Identify which cell holds the provided text, then report its [X, Y] central coordinate. 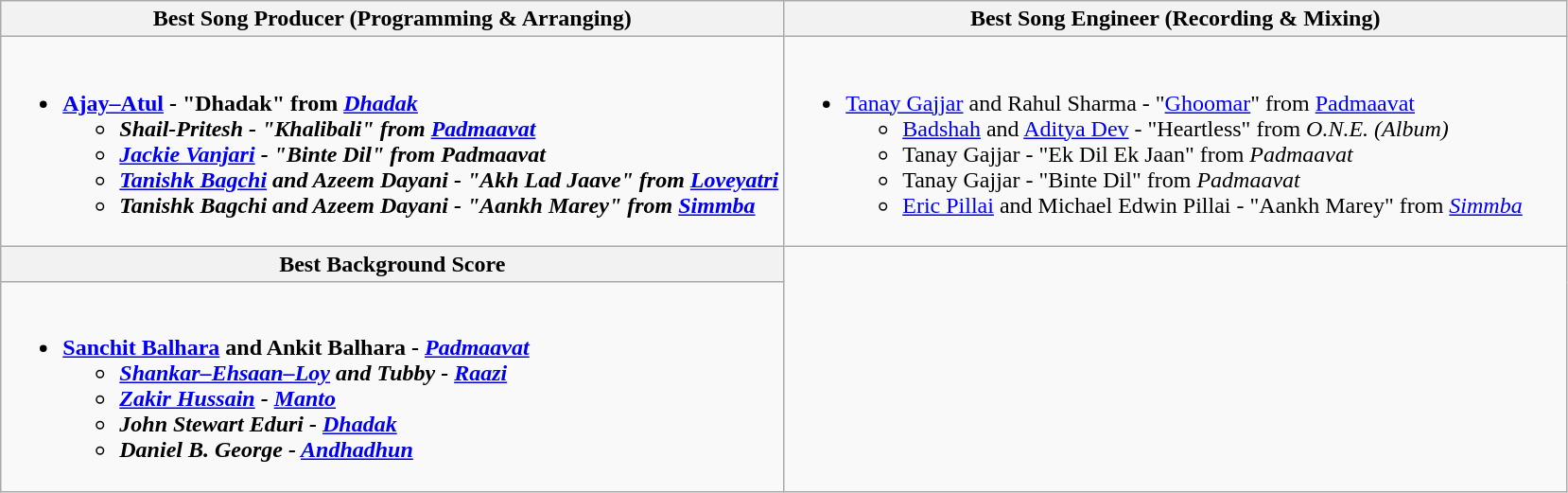
Best Song Producer (Programming & Arranging) [392, 19]
Best Song Engineer (Recording & Mixing) [1176, 19]
Best Background Score [392, 264]
